Provide the (x, y) coordinate of the cell's center where the given text is located.  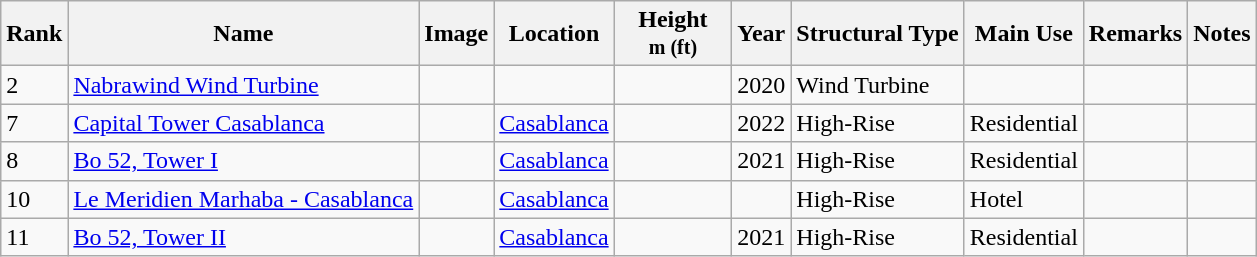
Remarks (1135, 34)
Year (762, 34)
Bo 52, Tower II (244, 237)
Le Meridien Marhaba - Casablanca (244, 199)
Location (554, 34)
2022 (762, 123)
Hotel (1024, 199)
Capital Tower Casablanca (244, 123)
10 (34, 199)
2020 (762, 85)
Bo 52, Tower I (244, 161)
Main Use (1024, 34)
Nabrawind Wind Turbine (244, 85)
Image (456, 34)
Name (244, 34)
11 (34, 237)
Notes (1222, 34)
7 (34, 123)
Heightm (ft) (673, 34)
Rank (34, 34)
Wind Turbine (878, 85)
8 (34, 161)
Structural Type (878, 34)
2 (34, 85)
